Output the [x, y] coordinate of the center of the cell containing the given text.  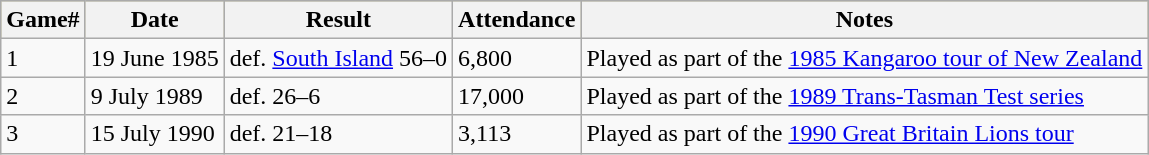
6,800 [517, 58]
def. 26–6 [338, 96]
9 July 1989 [154, 96]
Result [338, 20]
Game# [43, 20]
17,000 [517, 96]
3 [43, 134]
Played as part of the 1989 Trans-Tasman Test series [864, 96]
def. 21–18 [338, 134]
Played as part of the 1990 Great Britain Lions tour [864, 134]
3,113 [517, 134]
Date [154, 20]
1 [43, 58]
def. South Island 56–0 [338, 58]
Attendance [517, 20]
2 [43, 96]
Notes [864, 20]
19 June 1985 [154, 58]
Played as part of the 1985 Kangaroo tour of New Zealand [864, 58]
15 July 1990 [154, 134]
